Determine the [x, y] coordinate at the center of the cell enclosing the given text.  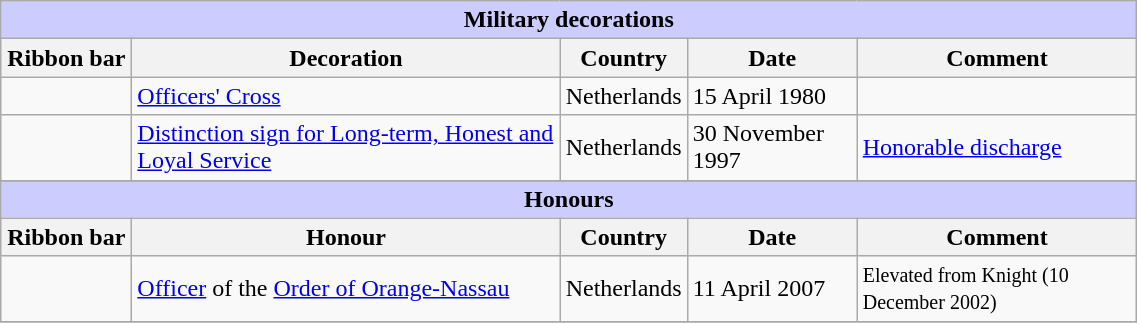
Decoration [346, 58]
Honour [346, 237]
Officer of the Order of Orange-Nassau [346, 288]
Honours [569, 199]
Honorable discharge [997, 148]
Officers' Cross [346, 96]
30 November 1997 [772, 148]
Military decorations [569, 20]
11 April 2007 [772, 288]
15 April 1980 [772, 96]
Elevated from Knight (10 December 2002) [997, 288]
Distinction sign for Long-term, Honest and Loyal Service [346, 148]
